Return the [X, Y] coordinate for the center point of the cell that contains the specified text.  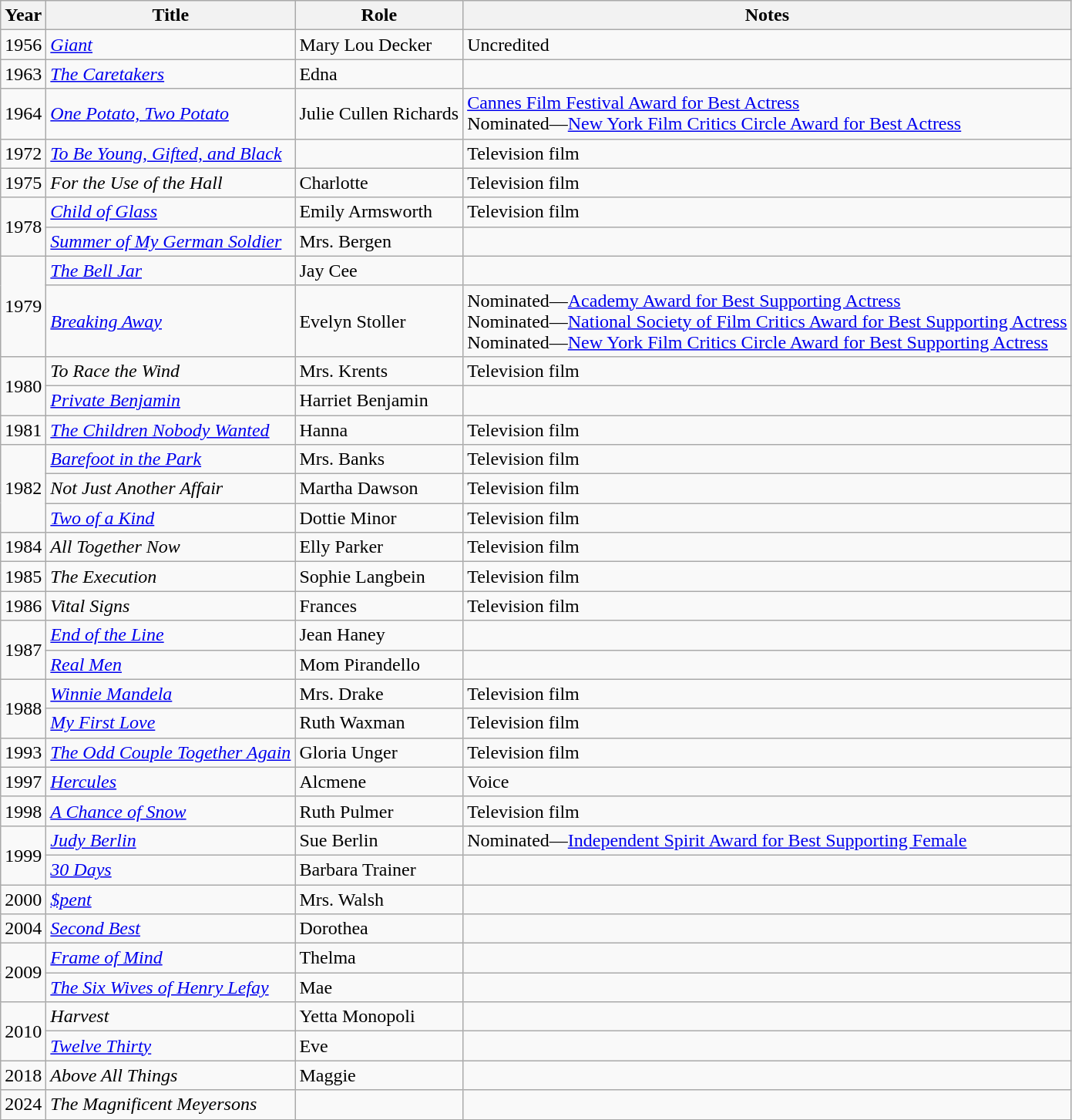
The Caretakers [171, 74]
1984 [23, 547]
A Chance of Snow [171, 811]
Charlotte [379, 183]
Alcmene [379, 782]
Ruth Waxman [379, 723]
1997 [23, 782]
1972 [23, 153]
Sue Berlin [379, 840]
Barefoot in the Park [171, 459]
Harvest [171, 1017]
Dottie Minor [379, 518]
Judy Berlin [171, 840]
1956 [23, 45]
1964 [23, 114]
Mrs. Bergen [379, 241]
All Together Now [171, 547]
My First Love [171, 723]
1985 [23, 577]
2000 [23, 900]
Nominated—Independent Spirit Award for Best Supporting Female [768, 840]
Barbara Trainer [379, 869]
1986 [23, 606]
Mrs. Walsh [379, 900]
Mom Pirandello [379, 664]
1979 [23, 306]
The Bell Jar [171, 271]
Real Men [171, 664]
Cannes Film Festival Award for Best ActressNominated—New York Film Critics Circle Award for Best Actress [768, 114]
$pent [171, 900]
Role [379, 15]
Mrs. Drake [379, 694]
Year [23, 15]
1980 [23, 385]
Private Benjamin [171, 400]
Ruth Pulmer [379, 811]
Harriet Benjamin [379, 400]
Frame of Mind [171, 958]
2009 [23, 973]
2024 [23, 1105]
Sophie Langbein [379, 577]
For the Use of the Hall [171, 183]
1982 [23, 489]
1998 [23, 811]
1975 [23, 183]
Above All Things [171, 1075]
To Be Young, Gifted, and Black [171, 153]
Eve [379, 1046]
Gloria Unger [379, 752]
1993 [23, 752]
The Magnificent Meyersons [171, 1105]
Julie Cullen Richards [379, 114]
Jean Haney [379, 635]
Frances [379, 606]
Title [171, 15]
2004 [23, 929]
Mrs. Krents [379, 371]
Giant [171, 45]
30 Days [171, 869]
The Execution [171, 577]
Hanna [379, 429]
Evelyn Stoller [379, 321]
1981 [23, 429]
Child of Glass [171, 212]
Martha Dawson [379, 489]
Hercules [171, 782]
Mrs. Banks [379, 459]
Breaking Away [171, 321]
1999 [23, 855]
Jay Cee [379, 271]
Emily Armsworth [379, 212]
2018 [23, 1075]
1987 [23, 650]
Edna [379, 74]
Not Just Another Affair [171, 489]
Yetta Monopoli [379, 1017]
One Potato, Two Potato [171, 114]
Notes [768, 15]
Voice [768, 782]
Two of a Kind [171, 518]
Uncredited [768, 45]
Maggie [379, 1075]
Mary Lou Decker [379, 45]
To Race the Wind [171, 371]
1963 [23, 74]
1978 [23, 227]
Winnie Mandela [171, 694]
The Children Nobody Wanted [171, 429]
Second Best [171, 929]
1988 [23, 708]
Summer of My German Soldier [171, 241]
Mae [379, 987]
Twelve Thirty [171, 1046]
Vital Signs [171, 606]
Elly Parker [379, 547]
2010 [23, 1031]
The Six Wives of Henry Lefay [171, 987]
Thelma [379, 958]
Dorothea [379, 929]
The Odd Couple Together Again [171, 752]
End of the Line [171, 635]
